Provide the [x, y] coordinate of the cell's center where the given text is located.  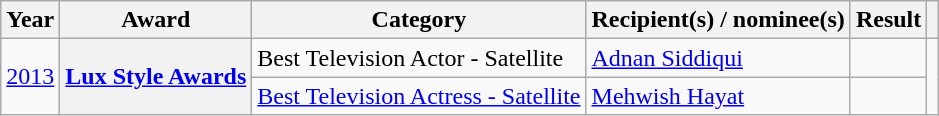
Award [156, 20]
Year [30, 20]
Adnan Siddiqui [718, 58]
Recipient(s) / nominee(s) [718, 20]
Best Television Actress - Satellite [419, 96]
2013 [30, 77]
Lux Style Awards [156, 77]
Category [419, 20]
Best Television Actor - Satellite [419, 58]
Mehwish Hayat [718, 96]
Result [888, 20]
